Find where the given text appears and provide that cell's center as [x, y] coordinate. 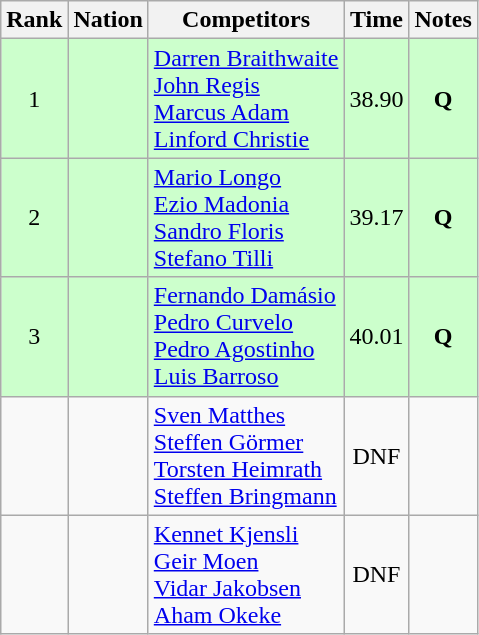
Fernando DamásioPedro CurveloPedro AgostinhoLuis Barroso [246, 336]
1 [34, 98]
38.90 [376, 98]
Time [376, 20]
2 [34, 218]
Rank [34, 20]
39.17 [376, 218]
3 [34, 336]
40.01 [376, 336]
Mario LongoEzio MadoniaSandro FlorisStefano Tilli [246, 218]
Kennet KjensliGeir MoenVidar JakobsenAham Okeke [246, 574]
Sven MatthesSteffen GörmerTorsten HeimrathSteffen Bringmann [246, 456]
Competitors [246, 20]
Darren BraithwaiteJohn RegisMarcus AdamLinford Christie [246, 98]
Notes [443, 20]
Nation [108, 20]
